Return the [X, Y] coordinate for the center point of the cell that contains the specified text.  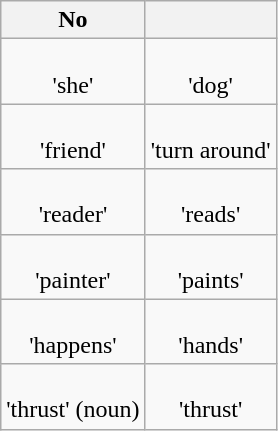
'paints' [210, 266]
'reads' [210, 202]
'dog' [210, 72]
'turn around' [210, 136]
No [73, 20]
'thrust' [210, 396]
'friend' [73, 136]
'happens' [73, 332]
'painter' [73, 266]
'hands' [210, 332]
'reader' [73, 202]
'she' [73, 72]
'thrust' (noun) [73, 396]
